Detect which cell encompasses the target text, then output its (x, y) center coordinate. 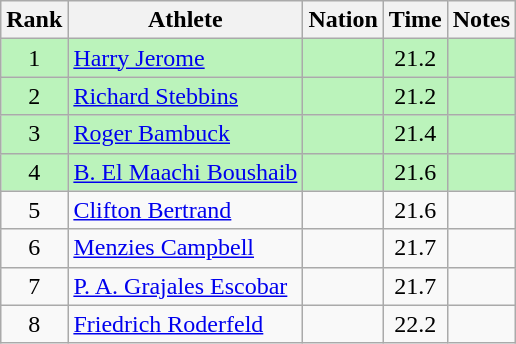
7 (34, 286)
Clifton Bertrand (186, 210)
Richard Stebbins (186, 96)
2 (34, 96)
6 (34, 248)
21.4 (415, 134)
B. El Maachi Boushaib (186, 172)
5 (34, 210)
22.2 (415, 324)
Time (415, 20)
Friedrich Roderfeld (186, 324)
Notes (481, 20)
P. A. Grajales Escobar (186, 286)
Harry Jerome (186, 58)
Menzies Campbell (186, 248)
Athlete (186, 20)
3 (34, 134)
Nation (343, 20)
8 (34, 324)
4 (34, 172)
Roger Bambuck (186, 134)
Rank (34, 20)
1 (34, 58)
